Pinpoint the cell where the given text exists, returning its (X, Y) midpoint coordinate. 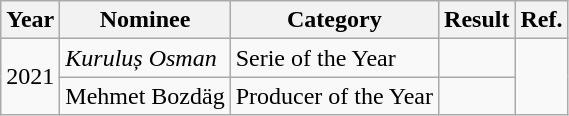
Category (334, 20)
Year (30, 20)
Ref. (542, 20)
Serie of the Year (334, 58)
Producer of the Year (334, 96)
Nominee (145, 20)
2021 (30, 77)
Result (477, 20)
Mehmet Bozdäg (145, 96)
Kuruluș Osman (145, 58)
